Output the (x, y) coordinate of the center of the cell containing the given text.  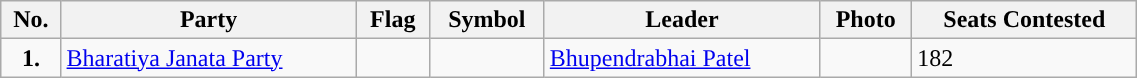
Bhupendrabhai Patel (682, 58)
Party (208, 20)
Symbol (486, 20)
Seats Contested (1024, 20)
Bharatiya Janata Party (208, 58)
Flag (392, 20)
Leader (682, 20)
1. (31, 58)
No. (31, 20)
Photo (865, 20)
182 (1024, 58)
